Extract the (X, Y) coordinate from the center of the cell holding the provided text.  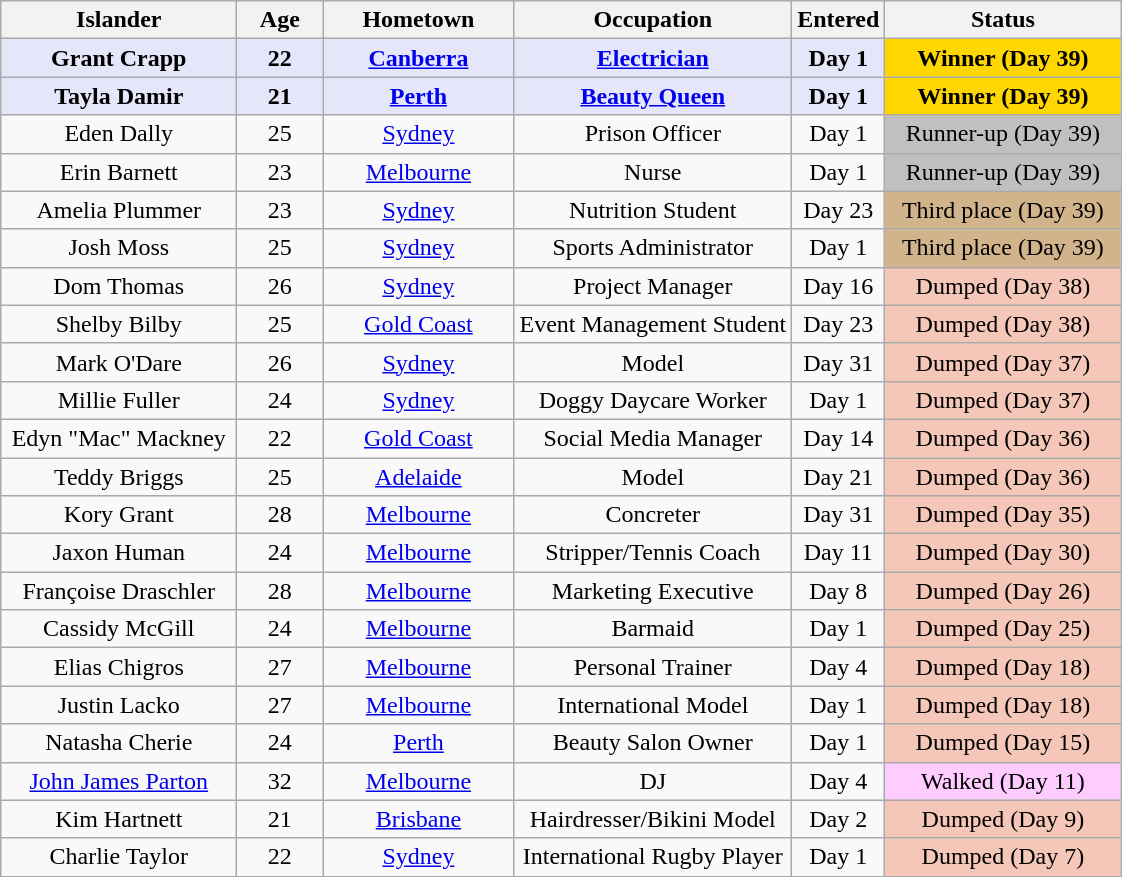
Walked (Day 11) (1003, 781)
Elias Chigros (119, 667)
Françoise Draschler (119, 591)
John James Parton (119, 781)
Charlie Taylor (119, 857)
Day 16 (838, 286)
Social Media Manager (653, 438)
Beauty Salon Owner (653, 743)
Beauty Queen (653, 96)
Project Manager (653, 286)
Occupation (653, 20)
Dumped (Day 30) (1003, 553)
Hairdresser/Bikini Model (653, 819)
Prison Officer (653, 134)
Islander (119, 20)
Day 11 (838, 553)
Personal Trainer (653, 667)
Canberra (418, 58)
Natasha Cherie (119, 743)
Mark O'Dare (119, 362)
Nutrition Student (653, 210)
Dumped (Day 35) (1003, 515)
Electrician (653, 58)
Teddy Briggs (119, 477)
Dom Thomas (119, 286)
Nurse (653, 172)
Event Management Student (653, 324)
Brisbane (418, 819)
Marketing Executive (653, 591)
Justin Lacko (119, 705)
Concreter (653, 515)
Hometown (418, 20)
Day 21 (838, 477)
Tayla Damir (119, 96)
Status (1003, 20)
Shelby Bilby (119, 324)
Age (280, 20)
Eden Dally (119, 134)
Erin Barnett (119, 172)
Josh Moss (119, 248)
Day 14 (838, 438)
Entered (838, 20)
32 (280, 781)
Cassidy McGill (119, 629)
Dumped (Day 25) (1003, 629)
Day 8 (838, 591)
Kory Grant (119, 515)
Dumped (Day 15) (1003, 743)
Millie Fuller (119, 400)
DJ (653, 781)
Grant Crapp (119, 58)
International Rugby Player (653, 857)
Amelia Plummer (119, 210)
Stripper/Tennis Coach (653, 553)
Day 2 (838, 819)
Adelaide (418, 477)
International Model (653, 705)
Doggy Daycare Worker (653, 400)
Sports Administrator (653, 248)
Barmaid (653, 629)
Dumped (Day 26) (1003, 591)
Kim Hartnett (119, 819)
Dumped (Day 9) (1003, 819)
Jaxon Human (119, 553)
Dumped (Day 7) (1003, 857)
Edyn "Mac" Mackney (119, 438)
